Search for the cell housing the specified text and yield its (x, y) center coordinate. 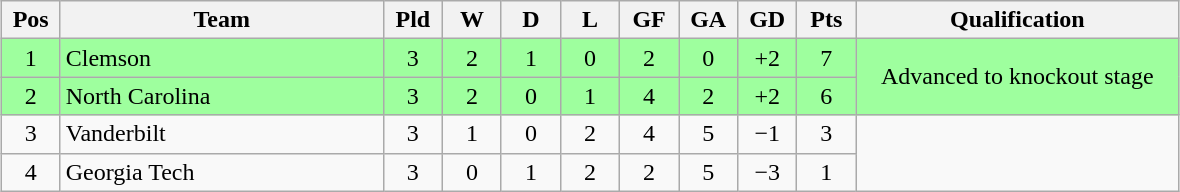
Qualification (1018, 20)
Pld (412, 20)
Advanced to knockout stage (1018, 77)
GA (708, 20)
North Carolina (222, 96)
Pts (826, 20)
Pos (30, 20)
−3 (768, 172)
D (530, 20)
Georgia Tech (222, 172)
L (590, 20)
Team (222, 20)
W (472, 20)
GF (650, 20)
−1 (768, 134)
GD (768, 20)
Clemson (222, 58)
Vanderbilt (222, 134)
7 (826, 58)
6 (826, 96)
